Capture the cell that displays the provided text and extract its (x, y) central coordinate. 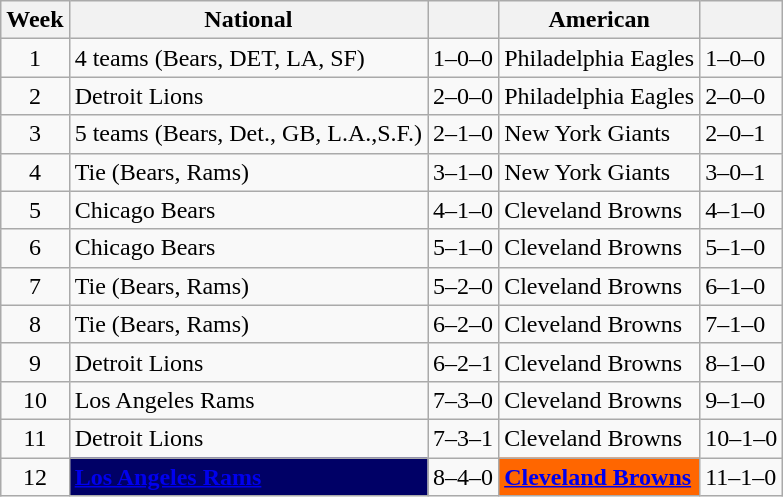
11 (35, 438)
6 (35, 248)
6–2–0 (464, 324)
5–2–0 (464, 286)
6–2–1 (464, 362)
6–1–0 (742, 286)
National (248, 20)
9–1–0 (742, 400)
4 (35, 172)
12 (35, 477)
7–1–0 (742, 324)
11–1–0 (742, 477)
10–1–0 (742, 438)
2–1–0 (464, 134)
7 (35, 286)
8–1–0 (742, 362)
8 (35, 324)
2 (35, 96)
3–1–0 (464, 172)
8–4–0 (464, 477)
5 (35, 210)
1 (35, 58)
10 (35, 400)
7–3–1 (464, 438)
3–0–1 (742, 172)
American (600, 20)
3 (35, 134)
9 (35, 362)
Week (35, 20)
2–0–1 (742, 134)
7–3–0 (464, 400)
5 teams (Bears, Det., GB, L.A.,S.F.) (248, 134)
4 teams (Bears, DET, LA, SF) (248, 58)
